Determine the (X, Y) coordinate at the center of the cell enclosing the given text.  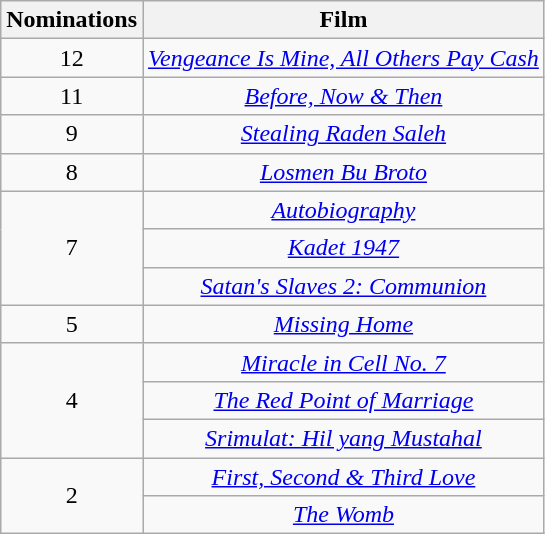
The Womb (343, 515)
Nominations (72, 20)
Missing Home (343, 324)
Stealing Raden Saleh (343, 134)
11 (72, 96)
Satan's Slaves 2: Communion (343, 286)
Kadet 1947 (343, 248)
Losmen Bu Broto (343, 172)
Film (343, 20)
First, Second & Third Love (343, 477)
Autobiography (343, 210)
Srimulat: Hil yang Mustahal (343, 438)
2 (72, 496)
4 (72, 400)
5 (72, 324)
12 (72, 58)
Before, Now & Then (343, 96)
9 (72, 134)
8 (72, 172)
Vengeance Is Mine, All Others Pay Cash (343, 58)
Miracle in Cell No. 7 (343, 362)
7 (72, 248)
The Red Point of Marriage (343, 400)
